Return [x, y] of the center of cell containing provided text 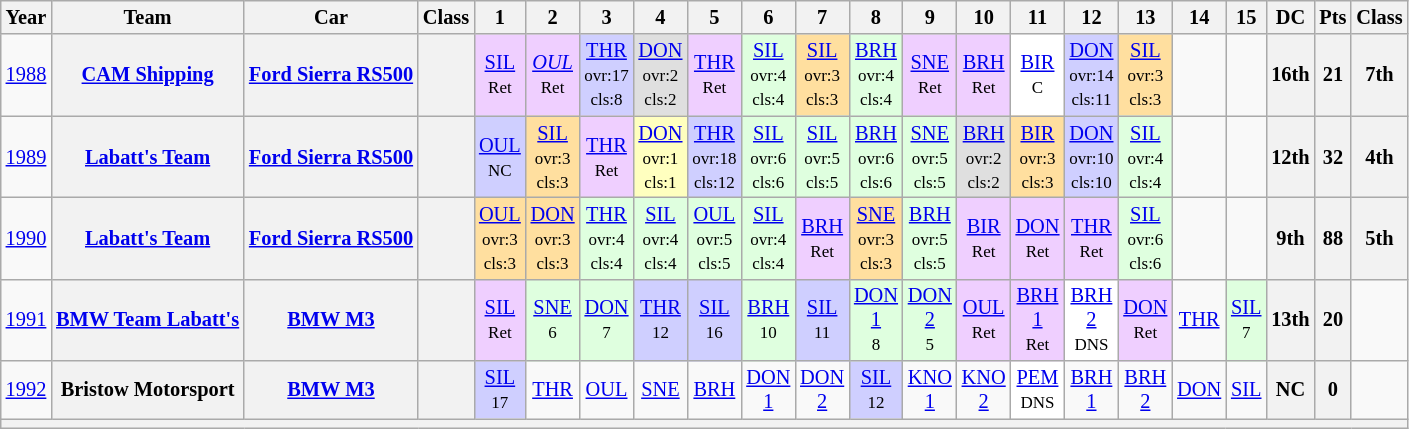
THRovr:18cls:12 [714, 157]
Year [26, 17]
SIL [1246, 390]
DON25 [930, 320]
OULovr:3cls:3 [500, 238]
4 [661, 17]
1 [500, 17]
SIL17 [500, 390]
BRHovr:4cls:4 [876, 75]
BRH2DNS [1091, 320]
SNE6 [553, 320]
DC [1290, 17]
11 [1038, 17]
THRovr:4cls:4 [606, 238]
5 [714, 17]
8 [876, 17]
DONovr:3cls:3 [553, 238]
OULovr:5cls:5 [714, 238]
9 [930, 17]
1991 [26, 320]
7th [1379, 75]
SIL11 [822, 320]
5th [1379, 238]
SILovr:5cls:5 [822, 157]
DON7 [606, 320]
32 [1334, 157]
DON [1199, 390]
OULNC [500, 157]
SNEovr:3cls:3 [876, 238]
DONovr:1cls:1 [661, 157]
BMW Team Labatt's [148, 320]
9th [1290, 238]
7 [822, 17]
1990 [26, 238]
KNO2 [984, 390]
DON18 [876, 320]
OUL [606, 390]
21 [1334, 75]
16th [1290, 75]
1988 [26, 75]
BRHovr:6cls:6 [876, 157]
SIL12 [876, 390]
10 [984, 17]
SIL16 [714, 320]
BIRC [1038, 75]
DONovr:10cls:10 [1091, 157]
DON1 [768, 390]
BRHovr:5cls:5 [930, 238]
THRovr:17cls:8 [606, 75]
BRH10 [768, 320]
1992 [26, 390]
BIRRet [984, 238]
12 [1091, 17]
Pts [1334, 17]
THR12 [661, 320]
15 [1246, 17]
DONovr:14cls:11 [1091, 75]
DONovr:2cls:2 [661, 75]
CAM Shipping [148, 75]
1989 [26, 157]
20 [1334, 320]
0 [1334, 390]
SNE [661, 390]
4th [1379, 157]
KNO1 [930, 390]
12th [1290, 157]
14 [1199, 17]
BRH1Ret [1038, 320]
88 [1334, 238]
BRHovr:2cls:2 [984, 157]
Car [331, 17]
3 [606, 17]
BIRovr:3cls:3 [1038, 157]
SNEovr:5cls:5 [930, 157]
BRH1 [1091, 390]
Bristow Motorsport [148, 390]
BRH [714, 390]
DON2 [822, 390]
13th [1290, 320]
13 [1145, 17]
PEMDNS [1038, 390]
6 [768, 17]
2 [553, 17]
SNERet [930, 75]
Team [148, 17]
NC [1290, 390]
SIL7 [1246, 320]
BRH2 [1145, 390]
